Identify which cell holds the provided text, then report its [x, y] central coordinate. 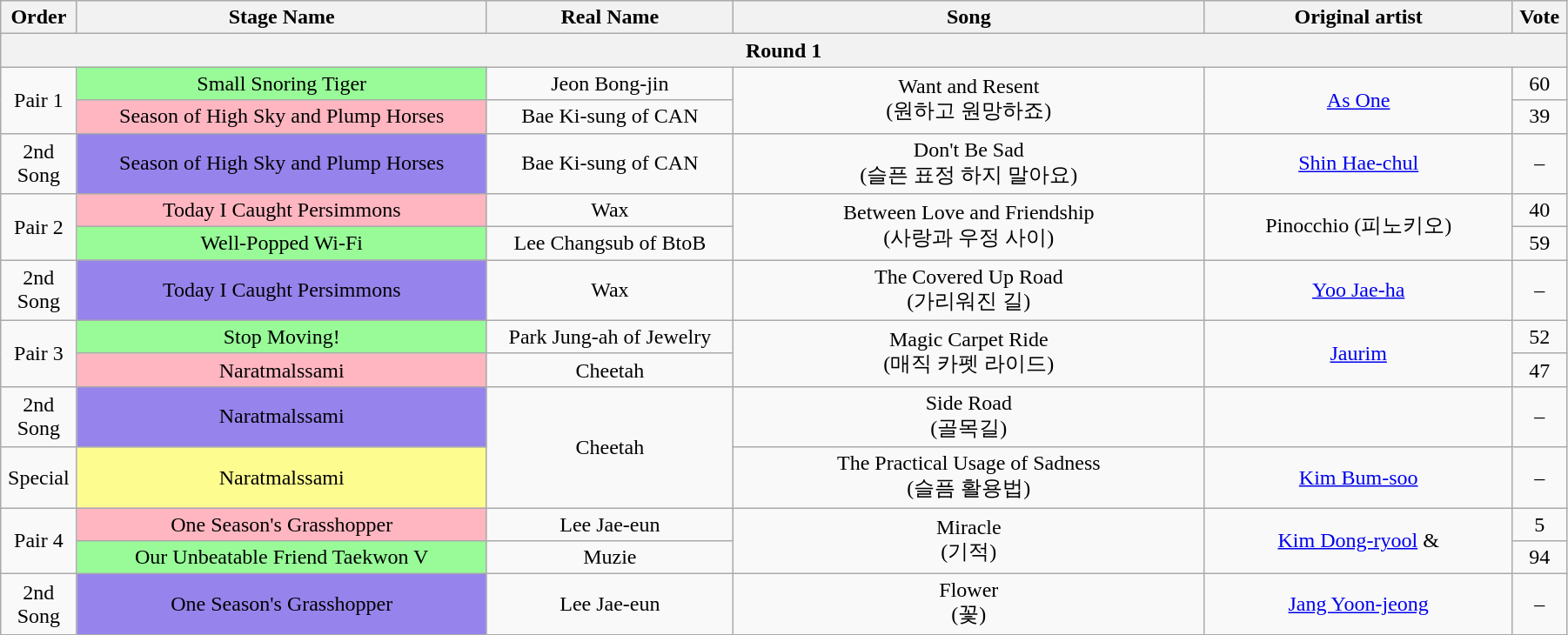
Special [38, 478]
Shin Hae-chul [1358, 164]
The Practical Usage of Sadness(슬픔 활용법) [968, 478]
5 [1539, 525]
Park Jung-ah of Jewelry [609, 337]
Original artist [1358, 17]
Pair 2 [38, 227]
Lee Changsub of BtoB [609, 244]
Stage Name [282, 17]
Flower(꽃) [968, 605]
Magic Carpet Ride(매직 카펫 라이드) [968, 353]
Pair 1 [38, 100]
Round 1 [784, 50]
Jaurim [1358, 353]
Kim Bum-soo [1358, 478]
Side Road(골목길) [968, 417]
Vote [1539, 17]
60 [1539, 84]
40 [1539, 211]
Pair 4 [38, 541]
Yoo Jae-ha [1358, 291]
Small Snoring Tiger [282, 84]
52 [1539, 337]
Pair 3 [38, 353]
Want and Resent(원하고 원망하죠) [968, 100]
Jang Yoon-jeong [1358, 605]
Pinocchio (피노키오) [1358, 227]
Song [968, 17]
Jeon Bong-jin [609, 84]
The Covered Up Road(가리워진 길) [968, 291]
Real Name [609, 17]
Our Unbeatable Friend Taekwon V [282, 558]
Miracle(기적) [968, 541]
Between Love and Friendship(사랑과 우정 사이) [968, 227]
Stop Moving! [282, 337]
Well-Popped Wi-Fi [282, 244]
59 [1539, 244]
47 [1539, 370]
39 [1539, 117]
Kim Dong-ryool & [1358, 541]
Order [38, 17]
94 [1539, 558]
Don't Be Sad(슬픈 표정 하지 말아요) [968, 164]
Muzie [609, 558]
As One [1358, 100]
